Extract the (X, Y) coordinate from the center of the cell holding the provided text.  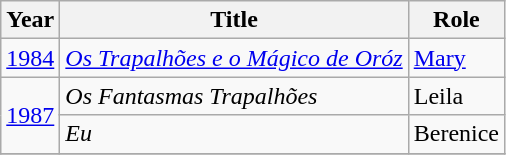
Year (30, 20)
Berenice (456, 134)
Os Trapalhões e o Mágico de Oróz (234, 58)
Leila (456, 96)
Os Fantasmas Trapalhões (234, 96)
Mary (456, 58)
Role (456, 20)
1984 (30, 58)
1987 (30, 115)
Eu (234, 134)
Title (234, 20)
